For the text-containing cell, return its midpoint in (X, Y) coordinate format. 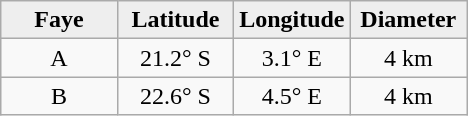
Latitude (175, 20)
21.2° S (175, 58)
4.5° E (292, 96)
Diameter (408, 20)
A (59, 58)
22.6° S (175, 96)
3.1° E (292, 58)
Faye (59, 20)
B (59, 96)
Longitude (292, 20)
